Pinpoint the cell where the given text exists, returning its [x, y] midpoint coordinate. 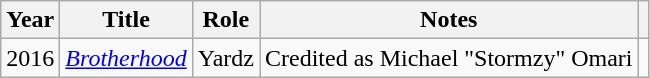
Notes [450, 20]
Title [126, 20]
Role [226, 20]
2016 [30, 58]
Brotherhood [126, 58]
Yardz [226, 58]
Credited as Michael "Stormzy" Omari [450, 58]
Year [30, 20]
